Locate the cell with the specified text and output its [X, Y] center coordinate. 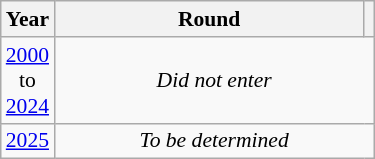
Did not enter [214, 80]
Round [209, 19]
2025 [28, 141]
2000to2024 [28, 80]
Year [28, 19]
To be determined [214, 141]
